Scan for the cell matching the given text and deliver its [X, Y] coordinate at center. 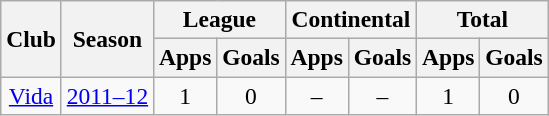
Club [32, 38]
Continental [351, 19]
Season [107, 38]
Total [483, 19]
Vida [32, 95]
2011–12 [107, 95]
League [220, 19]
